Determine the [x, y] coordinate at the center of the cell enclosing the given text.  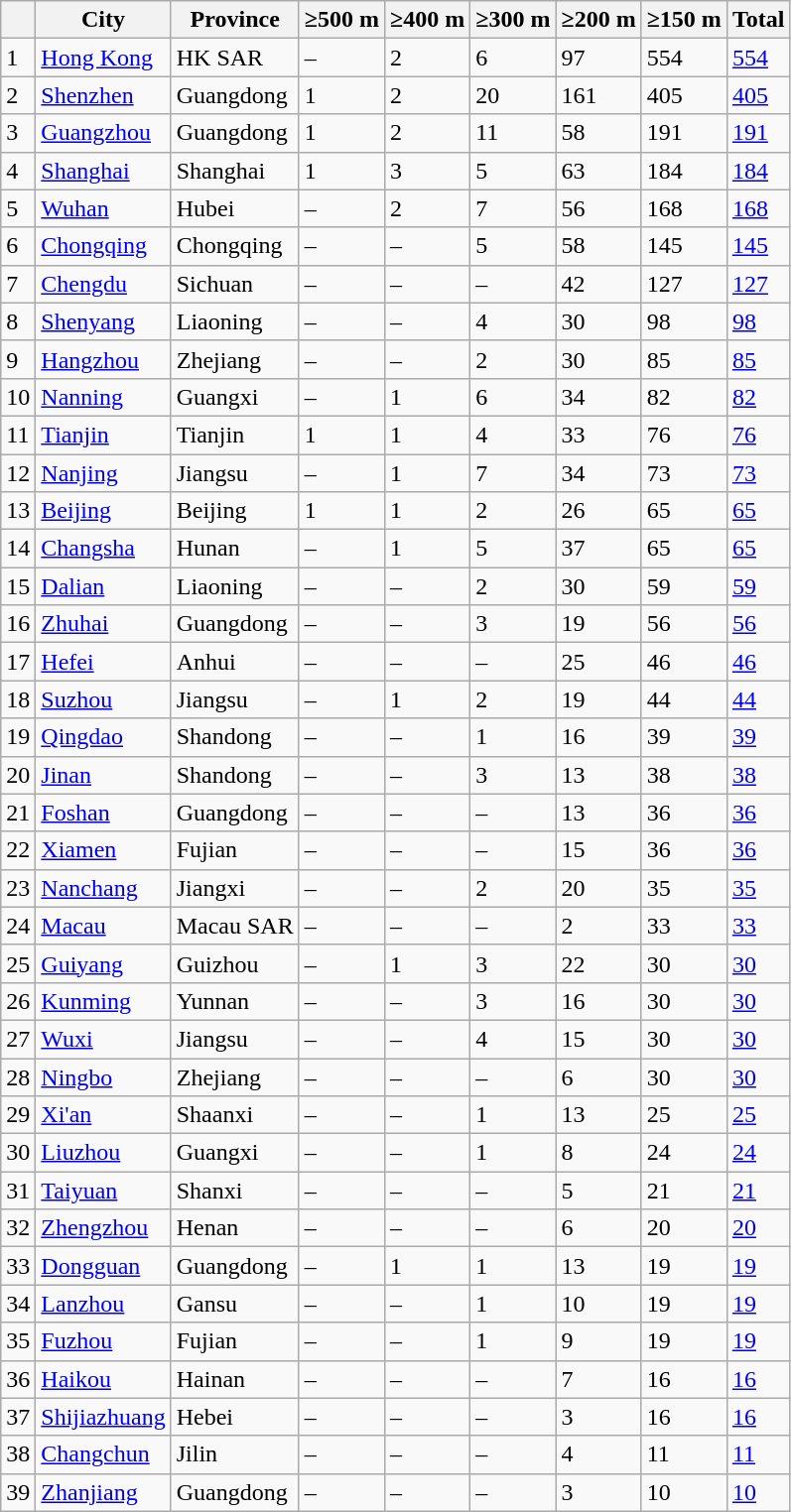
161 [598, 95]
Anhui [234, 662]
≥500 m [341, 20]
HK SAR [234, 58]
27 [18, 1039]
Liuzhou [103, 1153]
Wuhan [103, 208]
Dongguan [103, 1266]
Nanchang [103, 888]
Nanjing [103, 473]
Hebei [234, 1417]
Nanning [103, 397]
28 [18, 1076]
Changsha [103, 549]
Hangzhou [103, 359]
31 [18, 1191]
Chengdu [103, 284]
Zhuhai [103, 624]
Hunan [234, 549]
Shaanxi [234, 1115]
Hefei [103, 662]
Macau SAR [234, 926]
Kunming [103, 1001]
Yunnan [234, 1001]
Shenyang [103, 321]
17 [18, 662]
29 [18, 1115]
Guiyang [103, 963]
Guizhou [234, 963]
Macau [103, 926]
Lanzhou [103, 1304]
Zhanjiang [103, 1492]
Foshan [103, 813]
≥200 m [598, 20]
≥150 m [684, 20]
Henan [234, 1228]
Shenzhen [103, 95]
≥300 m [513, 20]
Changchun [103, 1454]
Province [234, 20]
32 [18, 1228]
23 [18, 888]
18 [18, 699]
97 [598, 58]
Hong Kong [103, 58]
12 [18, 473]
Sichuan [234, 284]
Zhengzhou [103, 1228]
Xiamen [103, 850]
Hainan [234, 1379]
Hubei [234, 208]
Guangzhou [103, 133]
Qingdao [103, 737]
Dalian [103, 586]
63 [598, 171]
Xi'an [103, 1115]
Gansu [234, 1304]
Shijiazhuang [103, 1417]
Jiangxi [234, 888]
Haikou [103, 1379]
Wuxi [103, 1039]
14 [18, 549]
Suzhou [103, 699]
42 [598, 284]
Shanxi [234, 1191]
Fuzhou [103, 1341]
Jinan [103, 775]
Total [758, 20]
Taiyuan [103, 1191]
City [103, 20]
Jilin [234, 1454]
≥400 m [427, 20]
Ningbo [103, 1076]
